Return (x, y) of the center of cell containing provided text 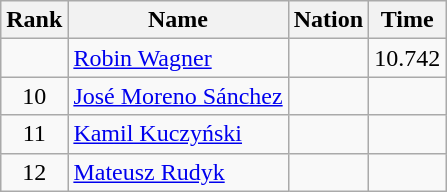
12 (34, 172)
Name (178, 20)
Mateusz Rudyk (178, 172)
Time (408, 20)
Robin Wagner (178, 58)
10 (34, 96)
Nation (328, 20)
11 (34, 134)
Kamil Kuczyński (178, 134)
Rank (34, 20)
José Moreno Sánchez (178, 96)
10.742 (408, 58)
